Search for the cell housing the specified text and yield its (x, y) center coordinate. 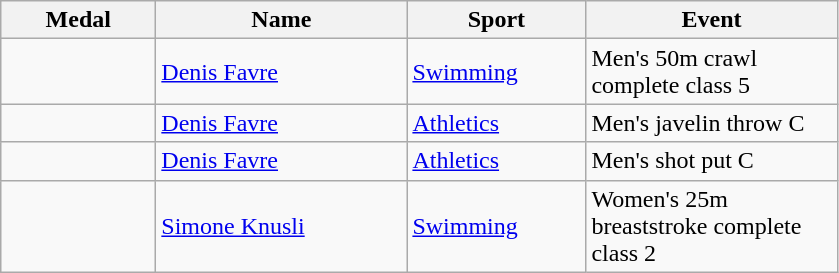
Men's 50m crawl complete class 5 (712, 72)
Name (282, 20)
Women's 25m breaststroke complete class 2 (712, 226)
Men's shot put C (712, 161)
Medal (78, 20)
Simone Knusli (282, 226)
Event (712, 20)
Sport (496, 20)
Men's javelin throw C (712, 123)
